For the text-containing cell, return its midpoint in [x, y] coordinate format. 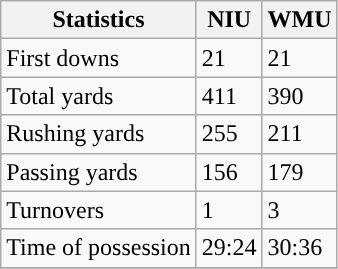
Rushing yards [99, 134]
211 [300, 134]
30:36 [300, 248]
3 [300, 210]
Turnovers [99, 210]
1 [229, 210]
Passing yards [99, 172]
156 [229, 172]
Statistics [99, 20]
179 [300, 172]
First downs [99, 58]
Time of possession [99, 248]
411 [229, 96]
255 [229, 134]
Total yards [99, 96]
NIU [229, 20]
WMU [300, 20]
390 [300, 96]
29:24 [229, 248]
